Find where the given text appears and provide that cell's center as (X, Y) coordinate. 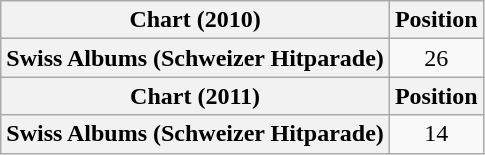
14 (436, 134)
Chart (2011) (196, 96)
Chart (2010) (196, 20)
26 (436, 58)
